Output the (X, Y) coordinate of the center of the cell containing the given text.  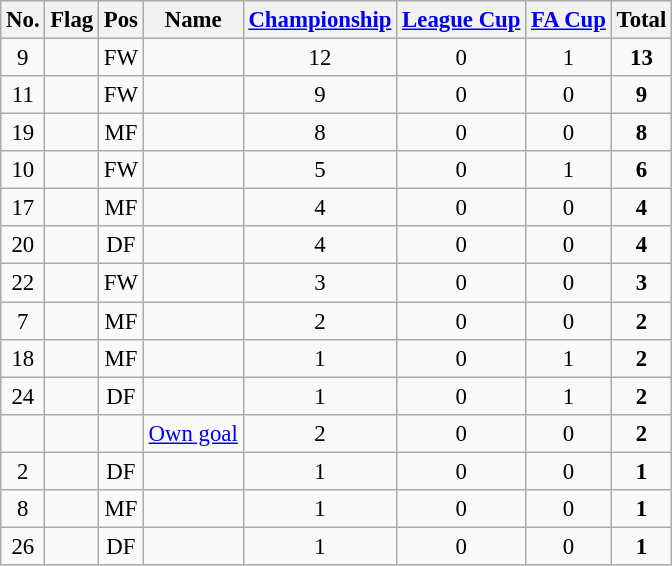
19 (23, 133)
FA Cup (569, 20)
17 (23, 208)
League Cup (462, 20)
No. (23, 20)
Pos (122, 20)
24 (23, 396)
Own goal (193, 433)
Total (641, 20)
12 (320, 58)
13 (641, 58)
22 (23, 283)
Name (193, 20)
10 (23, 170)
5 (320, 170)
18 (23, 358)
11 (23, 95)
7 (23, 321)
26 (23, 546)
6 (641, 170)
Flag (72, 20)
Championship (320, 20)
20 (23, 245)
